Provide the [X, Y] coordinate of the cell's center where the given text is located.  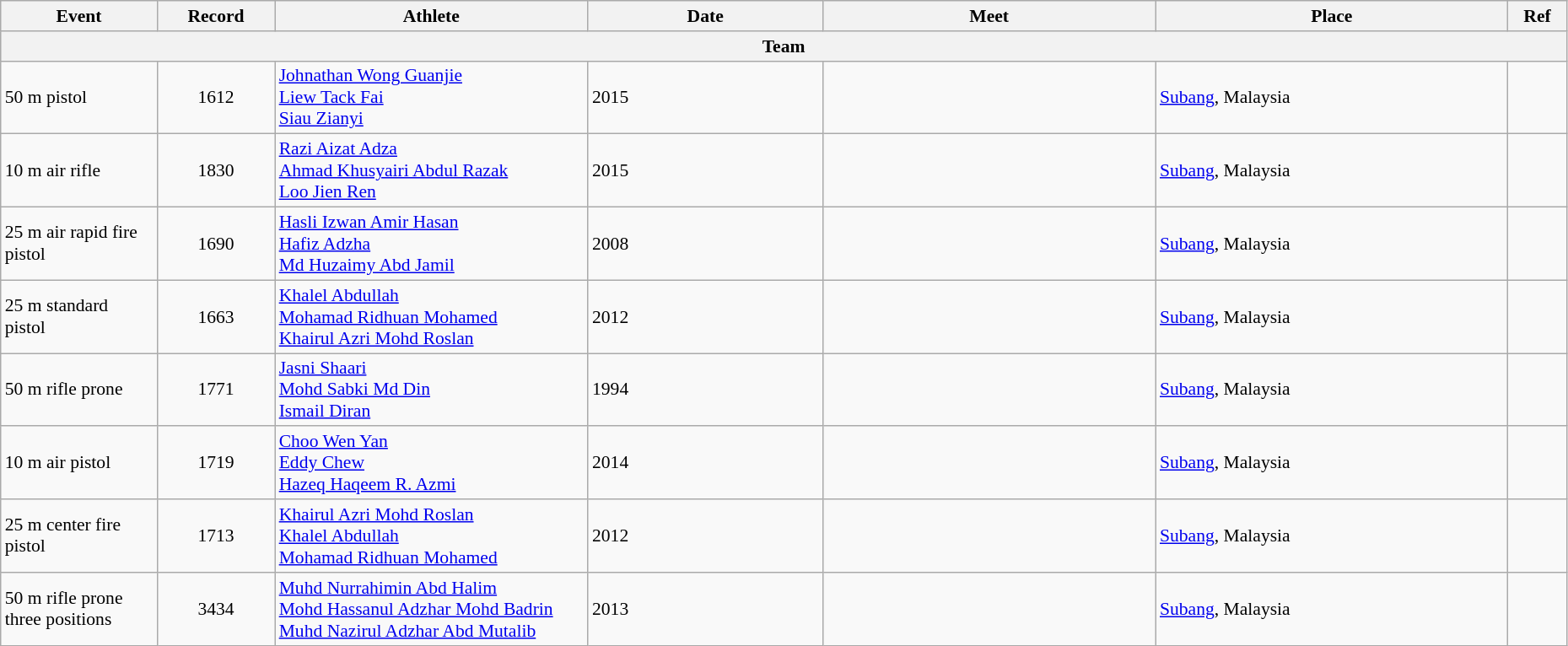
1612 [216, 98]
50 m pistol [79, 98]
Khalel AbdullahMohamad Ridhuan MohamedKhairul Azri Mohd Roslan [432, 317]
Record [216, 16]
Khairul Azri Mohd RoslanKhalel AbdullahMohamad Ridhuan Mohamed [432, 536]
50 m rifle prone [79, 390]
Muhd Nurrahimin Abd HalimMohd Hassanul Adzhar Mohd BadrinMuhd Nazirul Adzhar Abd Mutalib [432, 609]
Hasli Izwan Amir HasanHafiz AdzhaMd Huzaimy Abd Jamil [432, 245]
25 m air rapid fire pistol [79, 245]
50 m rifle prone three positions [79, 609]
Date [705, 16]
3434 [216, 609]
1690 [216, 245]
Event [79, 16]
2014 [705, 464]
2013 [705, 609]
Razi Aizat AdzaAhmad Khusyairi Abdul RazakLoo Jien Ren [432, 170]
1719 [216, 464]
Meet [989, 16]
1663 [216, 317]
10 m air rifle [79, 170]
1713 [216, 536]
1771 [216, 390]
Athlete [432, 16]
Choo Wen YanEddy ChewHazeq Haqeem R. Azmi [432, 464]
Johnathan Wong GuanjieLiew Tack FaiSiau Zianyi [432, 98]
1994 [705, 390]
25 m standard pistol [79, 317]
2008 [705, 245]
Team [784, 46]
10 m air pistol [79, 464]
Jasni ShaariMohd Sabki Md DinIsmail Diran [432, 390]
25 m center fire pistol [79, 536]
Place [1332, 16]
1830 [216, 170]
Ref [1538, 16]
